Return the (x, y) coordinate for the center point of the cell that contains the specified text.  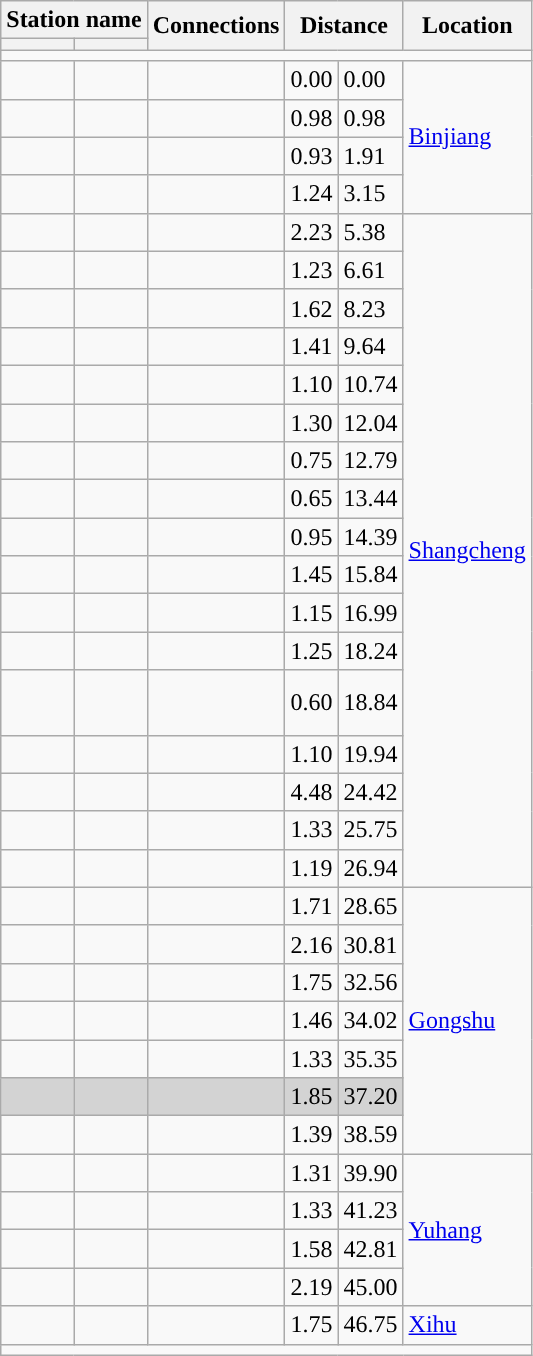
12.04 (370, 423)
1.85 (312, 1097)
2.23 (312, 232)
Binjiang (467, 137)
26.94 (370, 868)
1.23 (312, 270)
1.91 (370, 156)
Distance (344, 26)
1.30 (312, 423)
1.39 (312, 1135)
14.39 (370, 537)
Shangcheng (467, 550)
1.24 (312, 194)
25.75 (370, 830)
39.90 (370, 1173)
19.94 (370, 754)
37.20 (370, 1097)
1.31 (312, 1173)
30.81 (370, 944)
1.58 (312, 1249)
Gongshu (467, 1020)
1.19 (312, 868)
Connections (216, 26)
12.79 (370, 461)
1.62 (312, 308)
Xihu (467, 1325)
1.15 (312, 613)
0.75 (312, 461)
0.93 (312, 156)
1.46 (312, 1020)
32.56 (370, 982)
1.45 (312, 575)
16.99 (370, 613)
9.64 (370, 346)
0.60 (312, 702)
8.23 (370, 308)
Location (467, 26)
38.59 (370, 1135)
6.61 (370, 270)
Station name (74, 20)
2.19 (312, 1287)
0.95 (312, 537)
34.02 (370, 1020)
35.35 (370, 1059)
46.75 (370, 1325)
2.16 (312, 944)
Yuhang (467, 1230)
1.71 (312, 906)
0.65 (312, 499)
41.23 (370, 1211)
28.65 (370, 906)
10.74 (370, 384)
18.84 (370, 702)
18.24 (370, 651)
42.81 (370, 1249)
45.00 (370, 1287)
5.38 (370, 232)
15.84 (370, 575)
24.42 (370, 792)
3.15 (370, 194)
4.48 (312, 792)
13.44 (370, 499)
1.25 (312, 651)
1.41 (312, 346)
